Extract the [X, Y] coordinate from the center of the cell holding the provided text.  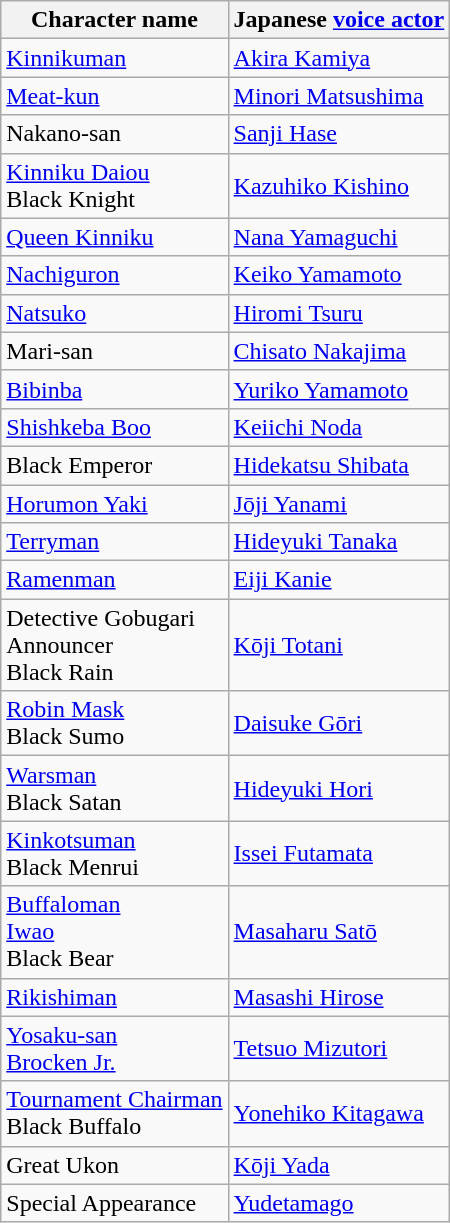
Daisuke Gōri [339, 724]
Yonehiko Kitagawa [339, 1114]
Robin MaskBlack Sumo [114, 724]
Mari-san [114, 351]
Akira Kamiya [339, 58]
Character name [114, 20]
Eiji Kanie [339, 580]
Special Appearance [114, 1203]
Queen Kinniku [114, 237]
Bibinba [114, 389]
Tetsuo Mizutori [339, 1048]
Hidekatsu Shibata [339, 465]
Rikishiman [114, 997]
Chisato Nakajima [339, 351]
Minori Matsushima [339, 96]
Nakano-san [114, 134]
Issei Futamata [339, 854]
Sanji Hase [339, 134]
Meat-kun [114, 96]
Horumon Yaki [114, 503]
Masashi Hirose [339, 997]
Nana Yamaguchi [339, 237]
Kinnikuman [114, 58]
Kinniku DaiouBlack Knight [114, 186]
Japanese voice actor [339, 20]
Nachiguron [114, 275]
Detective GobugariAnnouncerBlack Rain [114, 645]
WarsmanBlack Satan [114, 788]
Kazuhiko Kishino [339, 186]
KinkotsumanBlack Menrui [114, 854]
BuffalomanIwaoBlack Bear [114, 932]
Masaharu Satō [339, 932]
Hideyuki Tanaka [339, 542]
Tournament ChairmanBlack Buffalo [114, 1114]
Keiko Yamamoto [339, 275]
Natsuko [114, 313]
Kōji Yada [339, 1165]
Jōji Yanami [339, 503]
Kōji Totani [339, 645]
Yosaku-sanBrocken Jr. [114, 1048]
Hideyuki Hori [339, 788]
Hiromi Tsuru [339, 313]
Ramenman [114, 580]
Great Ukon [114, 1165]
Black Emperor [114, 465]
Terryman [114, 542]
Yudetamago [339, 1203]
Yuriko Yamamoto [339, 389]
Shishkeba Boo [114, 427]
Keiichi Noda [339, 427]
